For the text-containing cell, return its midpoint in [X, Y] coordinate format. 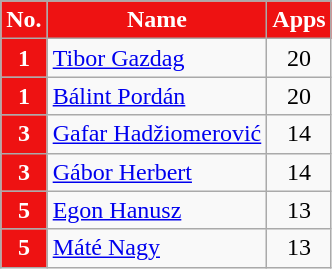
Name [157, 20]
Tibor Gazdag [157, 58]
Gafar Hadžiomerović [157, 134]
Gábor Herbert [157, 172]
Bálint Pordán [157, 96]
No. [24, 20]
Máté Nagy [157, 248]
Apps [299, 20]
Egon Hanusz [157, 210]
